Capture the cell that displays the provided text and extract its (x, y) central coordinate. 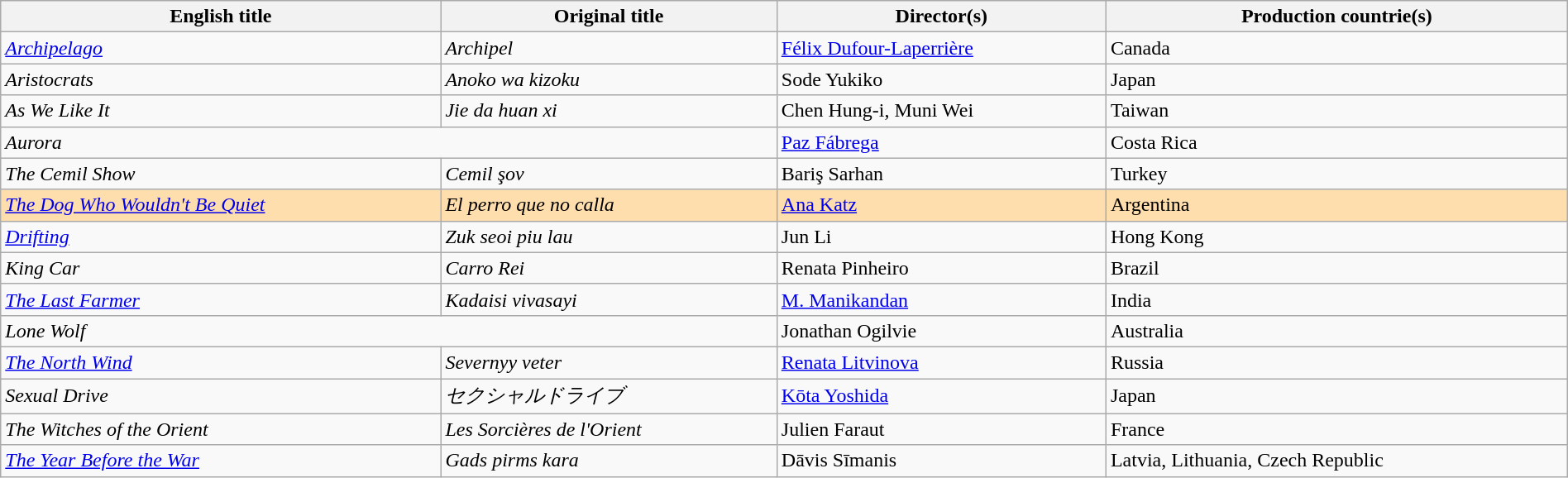
Brazil (1336, 268)
Production countrie(s) (1336, 17)
Latvia, Lithuania, Czech Republic (1336, 461)
Archipelago (221, 48)
Jonathan Ogilvie (941, 331)
Costa Rica (1336, 142)
Director(s) (941, 17)
The North Wind (221, 362)
El perro que no calla (609, 205)
Archipel (609, 48)
Renata Litvinova (941, 362)
India (1336, 299)
Lone Wolf (389, 331)
The Cemil Show (221, 174)
Kadaisi vivasayi (609, 299)
Ana Katz (941, 205)
Jun Li (941, 237)
The Year Before the War (221, 461)
Félix Dufour-Laperrière (941, 48)
Argentina (1336, 205)
The Dog Who Wouldn't Be Quiet (221, 205)
Aurora (389, 142)
Russia (1336, 362)
Zuk seoi piu lau (609, 237)
Carro Rei (609, 268)
Julien Faraut (941, 429)
Kōta Yoshida (941, 397)
Dāvis Sīmanis (941, 461)
Bariş Sarhan (941, 174)
Drifting (221, 237)
M. Manikandan (941, 299)
Canada (1336, 48)
Aristocrats (221, 79)
Original title (609, 17)
English title (221, 17)
The Last Farmer (221, 299)
The Witches of the Orient (221, 429)
Paz Fábrega (941, 142)
セクシャルドライブ (609, 397)
As We Like It (221, 111)
Renata Pinheiro (941, 268)
Sexual Drive (221, 397)
Anoko wa kizoku (609, 79)
Jie da huan xi (609, 111)
King Car (221, 268)
Severnyy veter (609, 362)
Chen Hung-i, Muni Wei (941, 111)
Taiwan (1336, 111)
Les Sorcières de l'Orient (609, 429)
Hong Kong (1336, 237)
Turkey (1336, 174)
France (1336, 429)
Gads pirms kara (609, 461)
Sode Yukiko (941, 79)
Australia (1336, 331)
Cemil şov (609, 174)
